Provide the [x, y] coordinate of the cell's center where the given text is located.  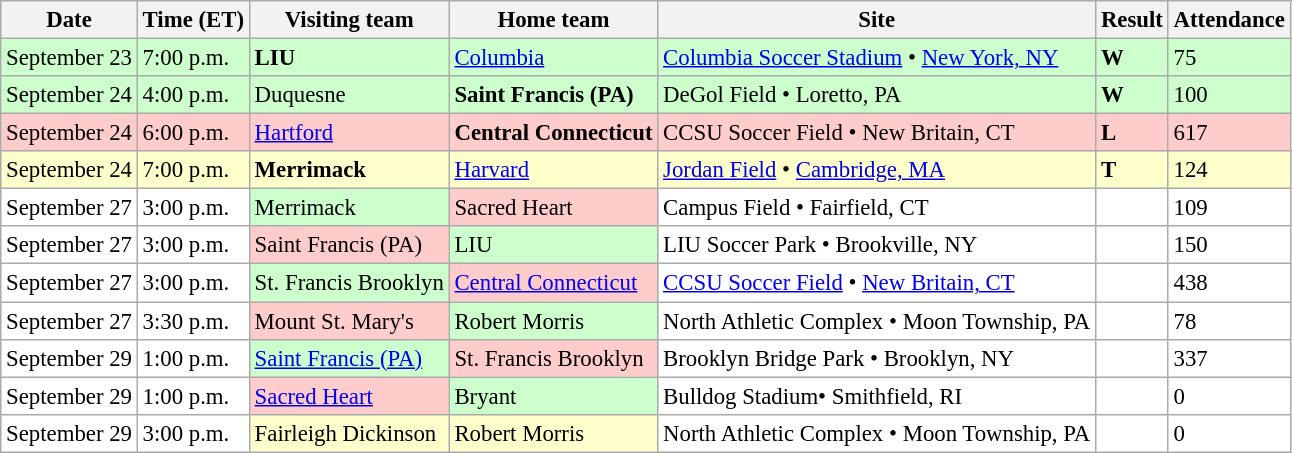
438 [1229, 283]
109 [1229, 208]
Campus Field • Fairfield, CT [877, 208]
Attendance [1229, 20]
LIU Soccer Park • Brookville, NY [877, 245]
T [1132, 170]
Home team [554, 20]
100 [1229, 95]
DeGol Field • Loretto, PA [877, 95]
Time (ET) [193, 20]
75 [1229, 58]
150 [1229, 245]
September 23 [69, 58]
6:00 p.m. [193, 133]
Columbia [554, 58]
Harvard [554, 170]
4:00 p.m. [193, 95]
Bulldog Stadium• Smithfield, RI [877, 396]
L [1132, 133]
Date [69, 20]
Result [1132, 20]
Bryant [554, 396]
Duquesne [349, 95]
124 [1229, 170]
337 [1229, 358]
Brooklyn Bridge Park • Brooklyn, NY [877, 358]
78 [1229, 321]
Fairleigh Dickinson [349, 433]
Jordan Field • Cambridge, MA [877, 170]
Visiting team [349, 20]
Hartford [349, 133]
Mount St. Mary's [349, 321]
Site [877, 20]
617 [1229, 133]
3:30 p.m. [193, 321]
Columbia Soccer Stadium • New York, NY [877, 58]
